Identify which cell holds the provided text, then report its [X, Y] central coordinate. 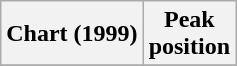
Chart (1999) [72, 34]
Peakposition [189, 34]
